Capture the cell that displays the provided text and extract its (X, Y) central coordinate. 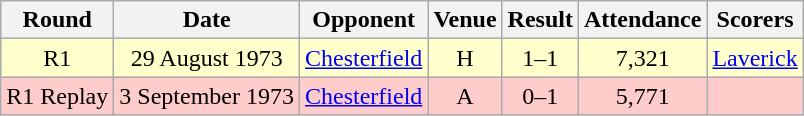
Scorers (755, 20)
3 September 1973 (207, 96)
H (465, 58)
R1 Replay (58, 96)
Round (58, 20)
Date (207, 20)
0–1 (540, 96)
Result (540, 20)
7,321 (642, 58)
A (465, 96)
Attendance (642, 20)
Laverick (755, 58)
1–1 (540, 58)
5,771 (642, 96)
Opponent (364, 20)
Venue (465, 20)
R1 (58, 58)
29 August 1973 (207, 58)
